Pinpoint the cell where the given text exists, returning its (x, y) midpoint coordinate. 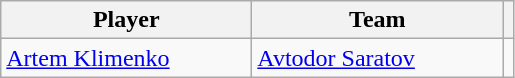
Artem Klimenko (126, 58)
Team (378, 20)
Player (126, 20)
Avtodor Saratov (378, 58)
